Capture the cell that displays the provided text and extract its [X, Y] central coordinate. 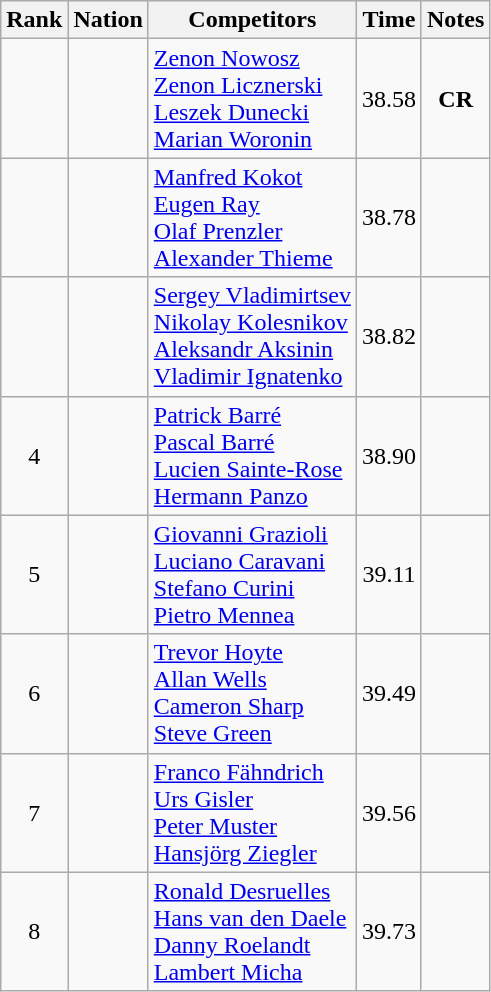
Sergey VladimirtsevNikolay KolesnikovAleksandr AksininVladimir Ignatenko [252, 336]
7 [34, 812]
Notes [455, 20]
Patrick BarréPascal BarréLucien Sainte-RoseHermann Panzo [252, 456]
39.11 [388, 574]
Rank [34, 20]
38.58 [388, 98]
39.56 [388, 812]
Franco FähndrichUrs GislerPeter MusterHansjörg Ziegler [252, 812]
38.90 [388, 456]
5 [34, 574]
39.73 [388, 932]
CR [455, 98]
Time [388, 20]
Manfred KokotEugen RayOlaf PrenzlerAlexander Thieme [252, 218]
Nation [108, 20]
Giovanni GrazioliLuciano CaravaniStefano CuriniPietro Mennea [252, 574]
Competitors [252, 20]
4 [34, 456]
Zenon NowoszZenon LicznerskiLeszek DuneckiMarian Woronin [252, 98]
38.78 [388, 218]
38.82 [388, 336]
Ronald DesruellesHans van den DaeleDanny RoelandtLambert Micha [252, 932]
39.49 [388, 694]
8 [34, 932]
Trevor HoyteAllan WellsCameron SharpSteve Green [252, 694]
6 [34, 694]
